Capture the cell that displays the provided text and extract its (x, y) central coordinate. 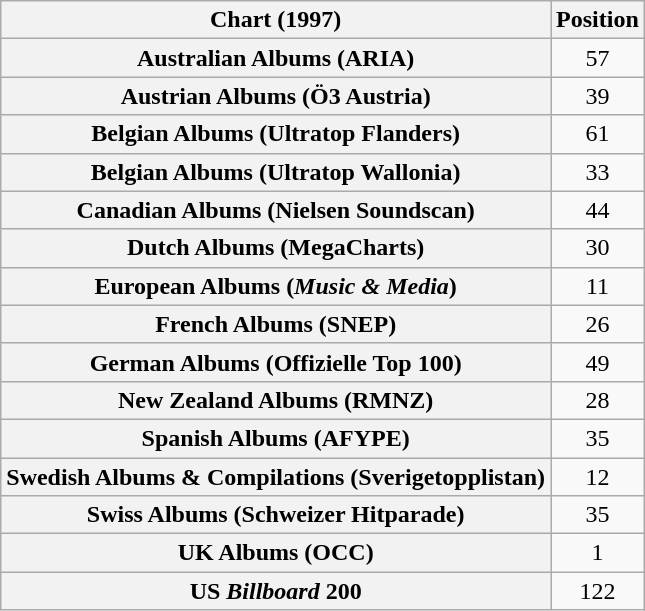
49 (598, 362)
122 (598, 591)
57 (598, 58)
Belgian Albums (Ultratop Wallonia) (276, 172)
26 (598, 324)
61 (598, 134)
12 (598, 477)
Spanish Albums (AFYPE) (276, 438)
39 (598, 96)
Dutch Albums (MegaCharts) (276, 248)
European Albums (Music & Media) (276, 286)
Swedish Albums & Compilations (Sverigetopplistan) (276, 477)
30 (598, 248)
33 (598, 172)
44 (598, 210)
French Albums (SNEP) (276, 324)
German Albums (Offizielle Top 100) (276, 362)
UK Albums (OCC) (276, 553)
11 (598, 286)
Swiss Albums (Schweizer Hitparade) (276, 515)
New Zealand Albums (RMNZ) (276, 400)
Chart (1997) (276, 20)
Austrian Albums (Ö3 Austria) (276, 96)
28 (598, 400)
US Billboard 200 (276, 591)
1 (598, 553)
Position (598, 20)
Canadian Albums (Nielsen Soundscan) (276, 210)
Belgian Albums (Ultratop Flanders) (276, 134)
Australian Albums (ARIA) (276, 58)
